Detect which cell encompasses the target text, then output its [X, Y] center coordinate. 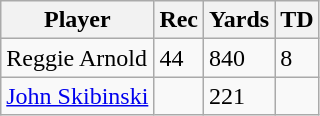
44 [179, 58]
Yards [240, 20]
840 [240, 58]
Reggie Arnold [78, 58]
Player [78, 20]
221 [240, 96]
TD [297, 20]
Rec [179, 20]
8 [297, 58]
John Skibinski [78, 96]
